For the text-containing cell, return its midpoint in [x, y] coordinate format. 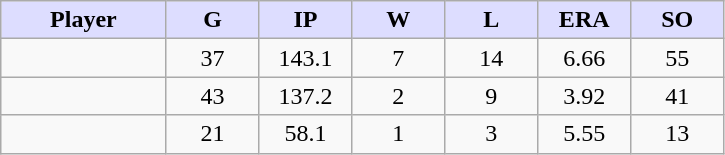
7 [398, 58]
2 [398, 96]
G [212, 20]
3.92 [584, 96]
9 [492, 96]
SO [678, 20]
137.2 [306, 96]
5.55 [584, 134]
14 [492, 58]
55 [678, 58]
W [398, 20]
37 [212, 58]
143.1 [306, 58]
6.66 [584, 58]
13 [678, 134]
ERA [584, 20]
Player [84, 20]
58.1 [306, 134]
43 [212, 96]
3 [492, 134]
21 [212, 134]
IP [306, 20]
L [492, 20]
1 [398, 134]
41 [678, 96]
